Extract the (x, y) coordinate from the center of the cell holding the provided text.  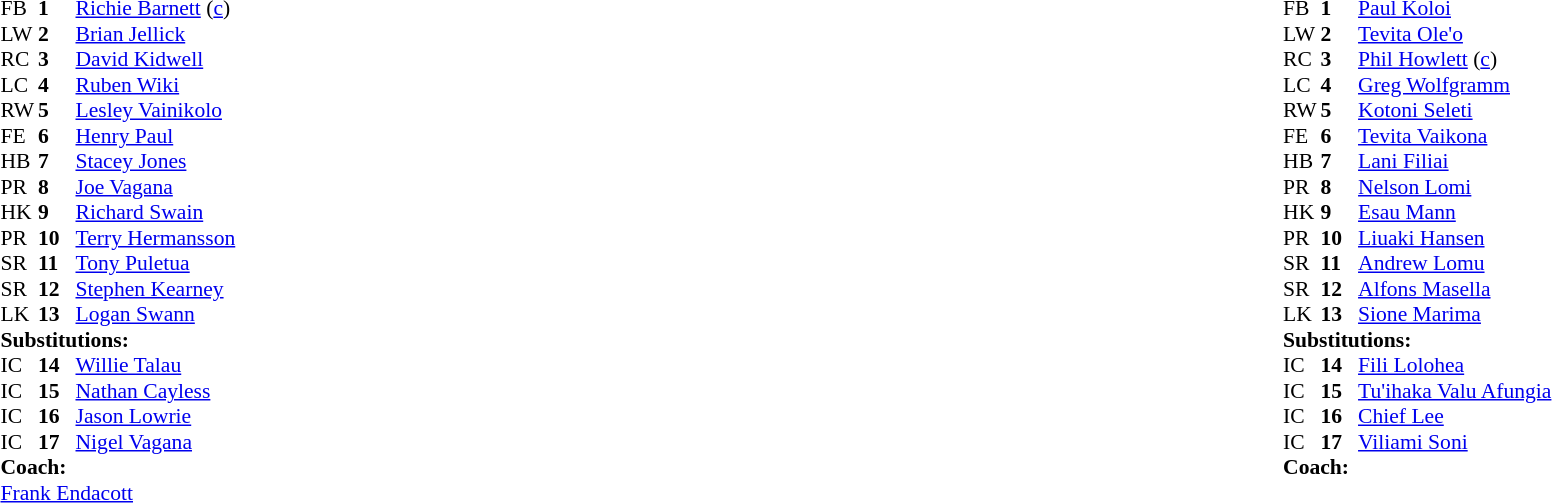
Jason Lowrie (156, 417)
Brian Jellick (156, 34)
Tony Puletua (156, 263)
Sione Marima (1454, 315)
Stephen Kearney (156, 289)
Nelson Lomi (1454, 187)
Liuaki Hansen (1454, 238)
Tevita Vaikona (1454, 136)
Lani Filiai (1454, 161)
Terry Hermansson (156, 238)
Nigel Vagana (156, 442)
Viliami Soni (1454, 442)
Andrew Lomu (1454, 263)
Henry Paul (156, 136)
Logan Swann (156, 315)
Willie Talau (156, 365)
Alfons Masella (1454, 289)
David Kidwell (156, 59)
Fili Lolohea (1454, 365)
Phil Howlett (c) (1454, 59)
Esau Mann (1454, 213)
Tevita Ole'o (1454, 34)
Greg Wolfgramm (1454, 85)
Lesley Vainikolo (156, 111)
Richard Swain (156, 213)
Ruben Wiki (156, 85)
Joe Vagana (156, 187)
Kotoni Seleti (1454, 111)
Chief Lee (1454, 417)
Nathan Cayless (156, 391)
Tu'ihaka Valu Afungia (1454, 391)
Stacey Jones (156, 161)
